Output the [X, Y] coordinate of the center of the cell containing the given text.  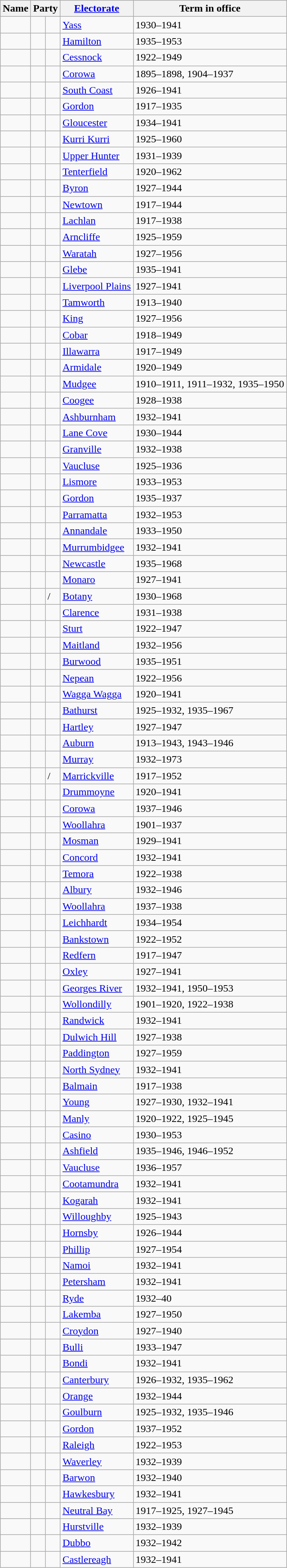
Hurstville [97, 1527]
Lachlan [97, 221]
Mudgee [97, 384]
1935–1953 [210, 41]
Party [45, 9]
1922–1947 [210, 629]
Burwood [97, 661]
Granville [97, 449]
1937–1946 [210, 808]
1937–1938 [210, 906]
1927–1950 [210, 1315]
1925–1932, 1935–1946 [210, 1412]
Armidale [97, 368]
1925–1943 [210, 1216]
Coogee [97, 400]
Bulli [97, 1347]
Sturt [97, 629]
Redfern [97, 955]
Electorate [97, 9]
Namoi [97, 1266]
Willoughby [97, 1216]
Name [15, 9]
Arncliffe [97, 237]
1930–1968 [210, 596]
1935–1946, 1946–1952 [210, 1151]
Ashburnham [97, 416]
Newcastle [97, 564]
Marrickville [97, 776]
Liverpool Plains [97, 286]
1913–1940 [210, 302]
Nepean [97, 678]
Auburn [97, 743]
Petersham [97, 1282]
Georges River [97, 988]
1918–1949 [210, 335]
Drummoyne [97, 792]
Castlereagh [97, 1559]
1932–1956 [210, 645]
Waverley [97, 1461]
Casino [97, 1135]
Barwon [97, 1478]
1917–1947 [210, 955]
1922–1952 [210, 939]
Lismore [97, 482]
Hartley [97, 727]
Bathurst [97, 710]
Dubbo [97, 1543]
South Coast [97, 90]
1926–1932, 1935–1962 [210, 1380]
1931–1938 [210, 612]
1922–1938 [210, 874]
1935–1951 [210, 661]
1933–1953 [210, 482]
Clarence [97, 612]
Hornsby [97, 1233]
1920–1949 [210, 368]
1920–1922, 1925–1945 [210, 1119]
Temora [97, 874]
1932–1941, 1950–1953 [210, 988]
1917–1944 [210, 205]
1913–1943, 1943–1946 [210, 743]
King [97, 319]
1930–1953 [210, 1135]
1895–1898, 1904–1937 [210, 74]
1917–1925, 1927–1945 [210, 1510]
Cobar [97, 335]
1925–1960 [210, 139]
1935–1968 [210, 564]
1932–1973 [210, 760]
Ryde [97, 1298]
Yass [97, 25]
1925–1932, 1935–1967 [210, 710]
1933–1947 [210, 1347]
1937–1952 [210, 1429]
Wagga Wagga [97, 694]
Albury [97, 890]
1901–1937 [210, 825]
Young [97, 1102]
1934–1954 [210, 923]
1929–1941 [210, 841]
Balmain [97, 1086]
Gloucester [97, 123]
1930–1941 [210, 25]
Glebe [97, 270]
Bankstown [97, 939]
Paddington [97, 1053]
Concord [97, 857]
1932–40 [210, 1298]
Orange [97, 1396]
Upper Hunter [97, 155]
Murray [97, 760]
1927–1959 [210, 1053]
1927–1944 [210, 188]
1927–1938 [210, 1037]
1920–1962 [210, 172]
Hawkesbury [97, 1494]
1926–1941 [210, 90]
1932–1953 [210, 515]
Tamworth [97, 302]
1925–1936 [210, 465]
1917–1952 [210, 776]
Byron [97, 188]
Kurri Kurri [97, 139]
Kogarah [97, 1200]
Cootamundra [97, 1184]
Leichhardt [97, 923]
Dulwich Hill [97, 1037]
Waratah [97, 253]
1932–1942 [210, 1543]
Manly [97, 1119]
Term in office [210, 9]
1917–1935 [210, 106]
1932–1946 [210, 890]
Lakemba [97, 1315]
1927–1947 [210, 727]
1932–1944 [210, 1396]
1927–1954 [210, 1249]
Phillip [97, 1249]
1901–1920, 1922–1938 [210, 1004]
Mosman [97, 841]
Tenterfield [97, 172]
Lane Cove [97, 433]
1926–1944 [210, 1233]
Maitland [97, 645]
1917–1949 [210, 351]
Oxley [97, 971]
Botany [97, 596]
1927–1930, 1932–1941 [210, 1102]
North Sydney [97, 1070]
1928–1938 [210, 400]
Illawarra [97, 351]
Newtown [97, 205]
1934–1941 [210, 123]
Monaro [97, 580]
1935–1941 [210, 270]
1932–1938 [210, 449]
1933–1950 [210, 531]
Murrumbidgee [97, 547]
Wollondilly [97, 1004]
Randwick [97, 1021]
1935–1937 [210, 498]
1910–1911, 1911–1932, 1935–1950 [210, 384]
1922–1953 [210, 1445]
1930–1944 [210, 433]
Canterbury [97, 1380]
1927–1940 [210, 1331]
Raleigh [97, 1445]
Cessnock [97, 57]
Bondi [97, 1363]
Neutral Bay [97, 1510]
1922–1956 [210, 678]
Annandale [97, 531]
Goulburn [97, 1412]
1936–1957 [210, 1167]
Ashfield [97, 1151]
1925–1959 [210, 237]
Parramatta [97, 515]
1932–1940 [210, 1478]
1931–1939 [210, 155]
1922–1949 [210, 57]
Croydon [97, 1331]
Hamilton [97, 41]
